Identify which cell holds the provided text, then report its [x, y] central coordinate. 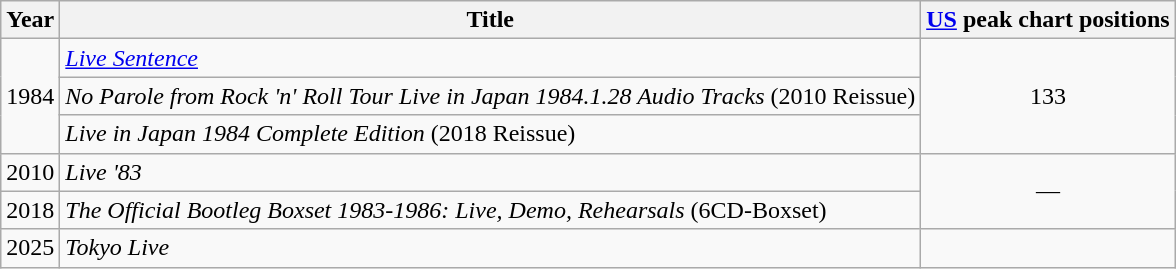
Live Sentence [490, 58]
The Official Bootleg Boxset 1983-1986: Live, Demo, Rehearsals (6CD-Boxset) [490, 210]
Year [30, 20]
2010 [30, 172]
Tokyo Live [490, 248]
Live '83 [490, 172]
2018 [30, 210]
2025 [30, 248]
1984 [30, 96]
— [1048, 191]
No Parole from Rock 'n' Roll Tour Live in Japan 1984.1.28 Audio Tracks (2010 Reissue) [490, 96]
US peak chart positions [1048, 20]
Live in Japan 1984 Complete Edition (2018 Reissue) [490, 134]
133 [1048, 96]
Title [490, 20]
